Search for the cell housing the specified text and yield its [x, y] center coordinate. 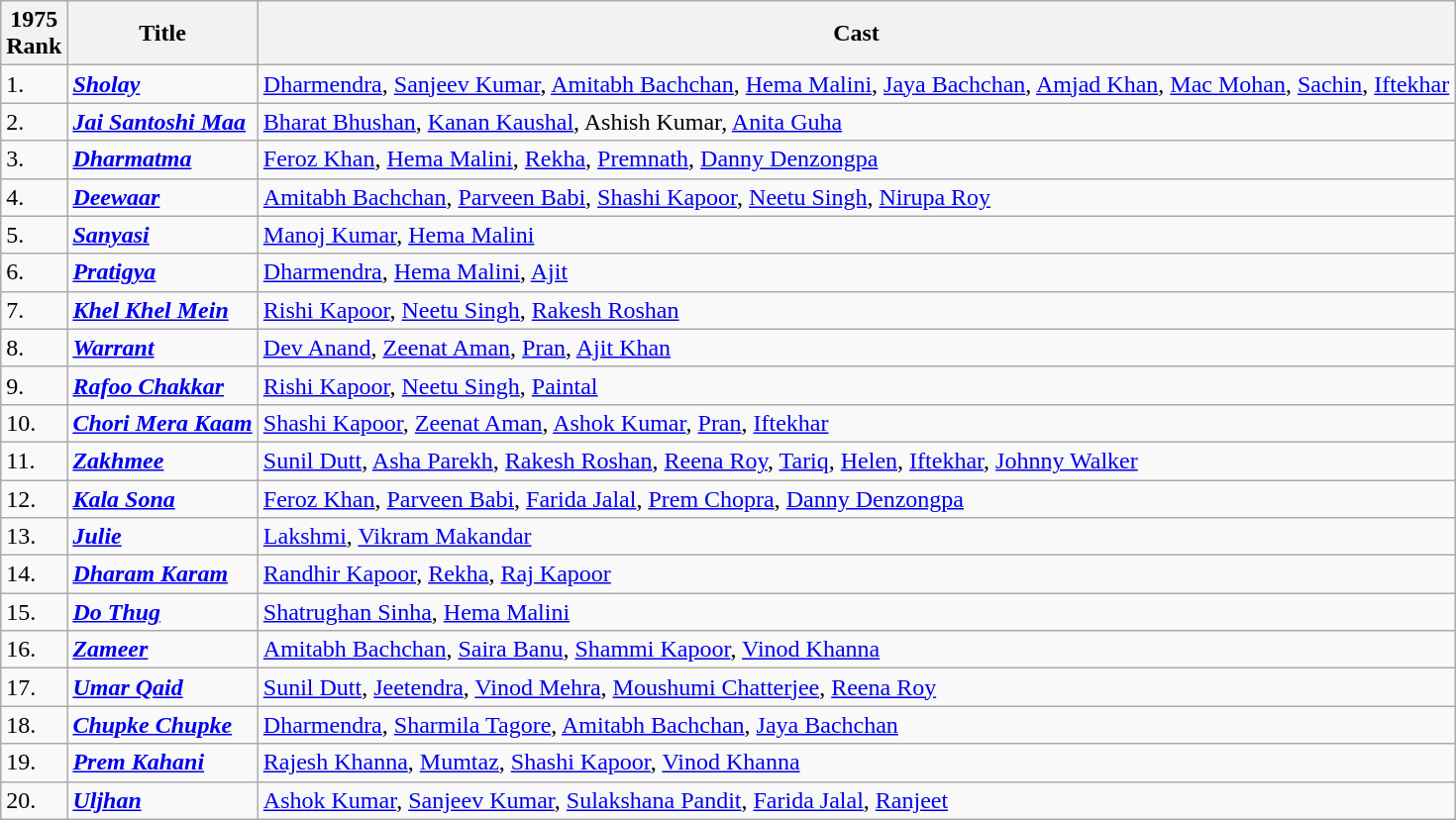
Pratigya [162, 272]
Bharat Bhushan, Kanan Kaushal, Ashish Kumar, Anita Guha [856, 122]
Julie [162, 537]
Feroz Khan, Parveen Babi, Farida Jalal, Prem Chopra, Danny Denzongpa [856, 498]
Rafoo Chakkar [162, 385]
19. [34, 763]
15. [34, 612]
14. [34, 574]
Title [162, 34]
Khel Khel Mein [162, 310]
2. [34, 122]
Lakshmi, Vikram Makandar [856, 537]
Sunil Dutt, Asha Parekh, Rakesh Roshan, Reena Roy, Tariq, Helen, Iftekhar, Johnny Walker [856, 461]
Rishi Kapoor, Neetu Singh, Paintal [856, 385]
13. [34, 537]
Dharmendra, Sharmila Tagore, Amitabh Bachchan, Jaya Bachchan [856, 725]
Dharmatma [162, 159]
Deewaar [162, 197]
Uljhan [162, 800]
9. [34, 385]
Prem Kahani [162, 763]
Sholay [162, 84]
Chori Mera Kaam [162, 423]
7. [34, 310]
11. [34, 461]
Rishi Kapoor, Neetu Singh, Rakesh Roshan [856, 310]
1975Rank [34, 34]
Amitabh Bachchan, Parveen Babi, Shashi Kapoor, Neetu Singh, Nirupa Roy [856, 197]
Dharmendra, Hema Malini, Ajit [856, 272]
Zakhmee [162, 461]
4. [34, 197]
8. [34, 348]
5. [34, 235]
Randhir Kapoor, Rekha, Raj Kapoor [856, 574]
Dharam Karam [162, 574]
Zameer [162, 650]
6. [34, 272]
Ashok Kumar, Sanjeev Kumar, Sulakshana Pandit, Farida Jalal, Ranjeet [856, 800]
17. [34, 687]
16. [34, 650]
Dev Anand, Zeenat Aman, Pran, Ajit Khan [856, 348]
Feroz Khan, Hema Malini, Rekha, Premnath, Danny Denzongpa [856, 159]
10. [34, 423]
18. [34, 725]
Kala Sona [162, 498]
Do Thug [162, 612]
Rajesh Khanna, Mumtaz, Shashi Kapoor, Vinod Khanna [856, 763]
20. [34, 800]
Manoj Kumar, Hema Malini [856, 235]
Umar Qaid [162, 687]
Cast [856, 34]
12. [34, 498]
Sunil Dutt, Jeetendra, Vinod Mehra, Moushumi Chatterjee, Reena Roy [856, 687]
Sanyasi [162, 235]
Shatrughan Sinha, Hema Malini [856, 612]
Amitabh Bachchan, Saira Banu, Shammi Kapoor, Vinod Khanna [856, 650]
Jai Santoshi Maa [162, 122]
3. [34, 159]
Shashi Kapoor, Zeenat Aman, Ashok Kumar, Pran, Iftekhar [856, 423]
Chupke Chupke [162, 725]
Warrant [162, 348]
1. [34, 84]
Dharmendra, Sanjeev Kumar, Amitabh Bachchan, Hema Malini, Jaya Bachchan, Amjad Khan, Mac Mohan, Sachin, Iftekhar [856, 84]
